Pinpoint the cell where the given text exists, returning its [X, Y] midpoint coordinate. 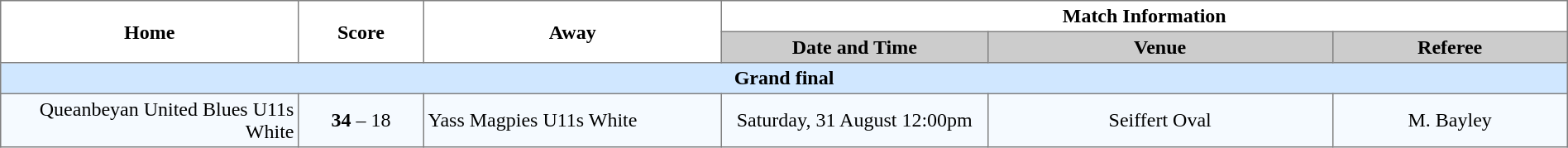
M. Bayley [1450, 120]
Away [572, 31]
Match Information [1145, 17]
Score [361, 31]
Grand final [784, 79]
Queanbeyan United Blues U11s White [150, 120]
Saturday, 31 August 12:00pm [854, 120]
Date and Time [854, 47]
Home [150, 31]
Referee [1450, 47]
Seiffert Oval [1159, 120]
34 – 18 [361, 120]
Yass Magpies U11s White [572, 120]
Venue [1159, 47]
